Determine the [x, y] coordinate at the center of the cell enclosing the given text.  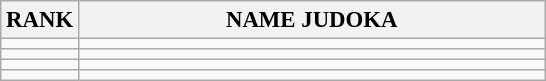
NAME JUDOKA [312, 20]
RANK [40, 20]
